For the text-containing cell, return its midpoint in (X, Y) coordinate format. 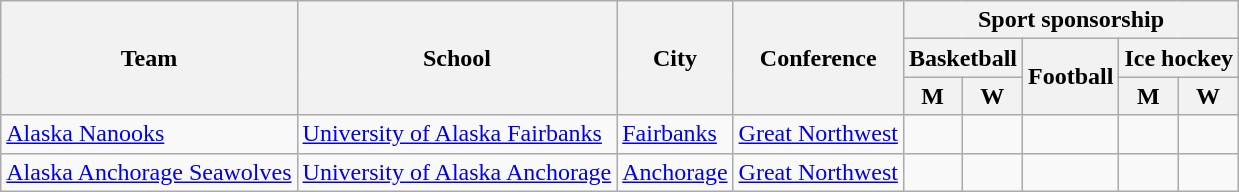
Conference (818, 58)
Alaska Anchorage Seawolves (149, 172)
University of Alaska Fairbanks (457, 134)
Anchorage (675, 172)
Football (1071, 77)
Ice hockey (1179, 58)
Alaska Nanooks (149, 134)
Sport sponsorship (1070, 20)
University of Alaska Anchorage (457, 172)
Basketball (962, 58)
School (457, 58)
City (675, 58)
Team (149, 58)
Fairbanks (675, 134)
